Output the [x, y] coordinate of the center of the cell containing the given text.  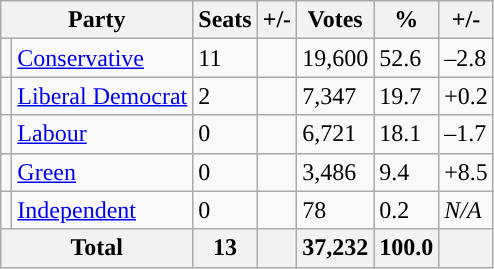
7,347 [336, 96]
Labour [102, 134]
78 [336, 210]
18.1 [406, 134]
Liberal Democrat [102, 96]
100.0 [406, 248]
0.2 [406, 210]
+8.5 [466, 172]
19,600 [336, 58]
% [406, 20]
6,721 [336, 134]
–1.7 [466, 134]
37,232 [336, 248]
N/A [466, 210]
52.6 [406, 58]
9.4 [406, 172]
Seats [225, 20]
11 [225, 58]
Green [102, 172]
Independent [102, 210]
Votes [336, 20]
+0.2 [466, 96]
13 [225, 248]
Conservative [102, 58]
3,486 [336, 172]
Party [97, 20]
–2.8 [466, 58]
19.7 [406, 96]
Total [97, 248]
2 [225, 96]
